Provide the [x, y] coordinate of the cell's center where the given text is located.  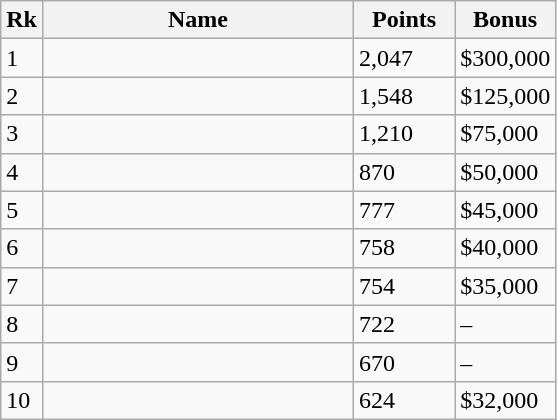
3 [22, 134]
754 [404, 286]
1,210 [404, 134]
9 [22, 362]
$300,000 [506, 58]
10 [22, 400]
5 [22, 210]
Rk [22, 20]
777 [404, 210]
$45,000 [506, 210]
Name [198, 20]
Bonus [506, 20]
8 [22, 324]
Points [404, 20]
722 [404, 324]
758 [404, 248]
$75,000 [506, 134]
1,548 [404, 96]
1 [22, 58]
2,047 [404, 58]
670 [404, 362]
$32,000 [506, 400]
4 [22, 172]
2 [22, 96]
$50,000 [506, 172]
6 [22, 248]
$125,000 [506, 96]
7 [22, 286]
$35,000 [506, 286]
870 [404, 172]
$40,000 [506, 248]
624 [404, 400]
